Locate the cell with the specified text and output its (x, y) center coordinate. 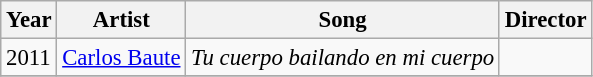
Year (29, 20)
Artist (122, 20)
2011 (29, 58)
Director (545, 20)
Tu cuerpo bailando en mi cuerpo (343, 58)
Carlos Baute (122, 58)
Song (343, 20)
